Detect which cell encompasses the target text, then output its [X, Y] center coordinate. 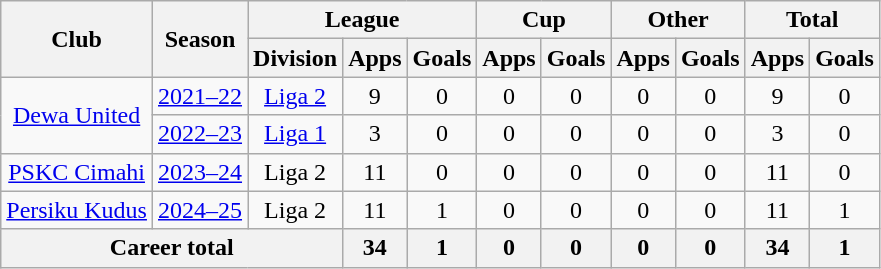
League [362, 20]
2023–24 [200, 172]
Club [77, 39]
Total [812, 20]
Other [678, 20]
Persiku Kudus [77, 210]
2022–23 [200, 134]
2024–25 [200, 210]
Cup [544, 20]
Liga 1 [296, 134]
Career total [172, 248]
Season [200, 39]
PSKC Cimahi [77, 172]
Dewa United [77, 115]
Division [296, 58]
2021–22 [200, 96]
